Pinpoint the cell where the given text exists, returning its (X, Y) midpoint coordinate. 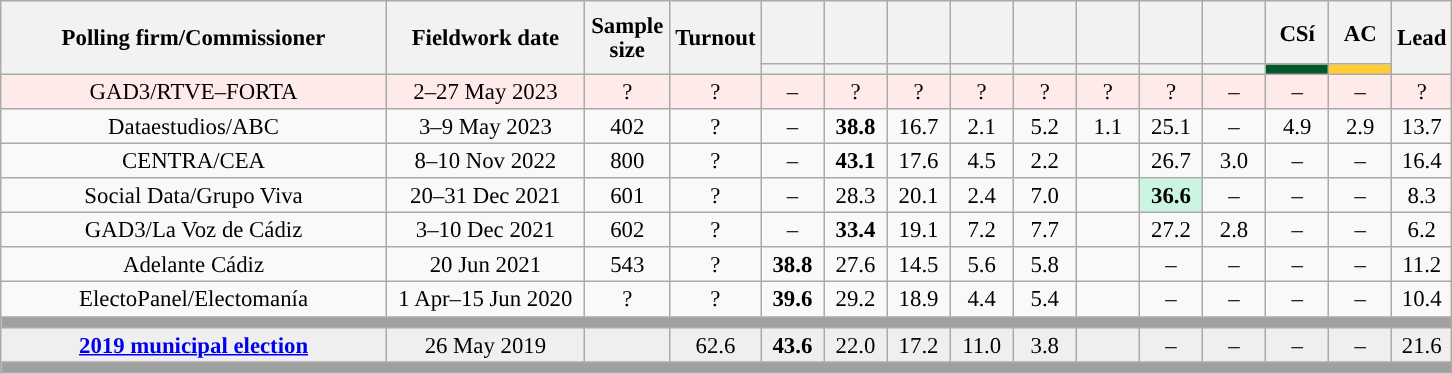
13.7 (1422, 126)
Adelante Cádiz (194, 266)
1 Apr–15 Jun 2020 (485, 300)
20–31 Dec 2021 (485, 196)
543 (627, 266)
6.2 (1422, 230)
26.7 (1170, 162)
Lead (1422, 38)
7.2 (982, 230)
5.6 (982, 266)
Social Data/Grupo Viva (194, 196)
2.1 (982, 126)
Turnout (716, 38)
22.0 (856, 344)
2019 municipal election (194, 344)
10.4 (1422, 300)
AC (1360, 32)
ElectoPanel/Electomanía (194, 300)
2.4 (982, 196)
2.2 (1044, 162)
39.6 (792, 300)
62.6 (716, 344)
601 (627, 196)
7.0 (1044, 196)
17.2 (918, 344)
3.0 (1234, 162)
5.4 (1044, 300)
2.8 (1234, 230)
36.6 (1170, 196)
402 (627, 126)
17.6 (918, 162)
5.2 (1044, 126)
GAD3/RTVE–FORTA (194, 92)
21.6 (1422, 344)
3.8 (1044, 344)
4.4 (982, 300)
602 (627, 230)
27.6 (856, 266)
Fieldwork date (485, 38)
28.3 (856, 196)
GAD3/La Voz de Cádiz (194, 230)
25.1 (1170, 126)
20 Jun 2021 (485, 266)
5.8 (1044, 266)
43.1 (856, 162)
16.7 (918, 126)
11.0 (982, 344)
14.5 (918, 266)
27.2 (1170, 230)
2–27 May 2023 (485, 92)
19.1 (918, 230)
1.1 (1108, 126)
3–9 May 2023 (485, 126)
20.1 (918, 196)
29.2 (856, 300)
Dataestudios/ABC (194, 126)
3–10 Dec 2021 (485, 230)
43.6 (792, 344)
11.2 (1422, 266)
16.4 (1422, 162)
CSí (1298, 32)
800 (627, 162)
18.9 (918, 300)
7.7 (1044, 230)
26 May 2019 (485, 344)
Polling firm/Commissioner (194, 38)
8.3 (1422, 196)
4.9 (1298, 126)
33.4 (856, 230)
Sample size (627, 38)
CENTRA/CEA (194, 162)
8–10 Nov 2022 (485, 162)
4.5 (982, 162)
2.9 (1360, 126)
